Locate the cell with the specified text and output its (x, y) center coordinate. 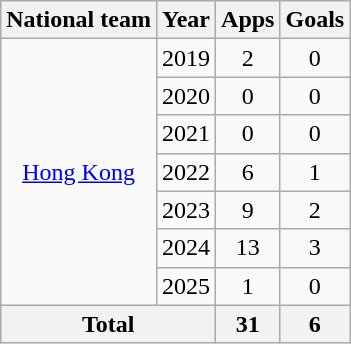
Apps (248, 20)
2021 (186, 134)
2025 (186, 286)
2020 (186, 96)
Year (186, 20)
National team (79, 20)
Total (108, 324)
13 (248, 248)
3 (315, 248)
2023 (186, 210)
Goals (315, 20)
31 (248, 324)
Hong Kong (79, 172)
2019 (186, 58)
9 (248, 210)
2022 (186, 172)
2024 (186, 248)
